Output the (x, y) coordinate of the center of the cell containing the given text.  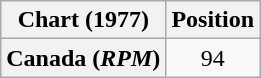
Position (213, 20)
Chart (1977) (84, 20)
Canada (RPM) (84, 58)
94 (213, 58)
